Pinpoint the cell where the given text exists, returning its (x, y) midpoint coordinate. 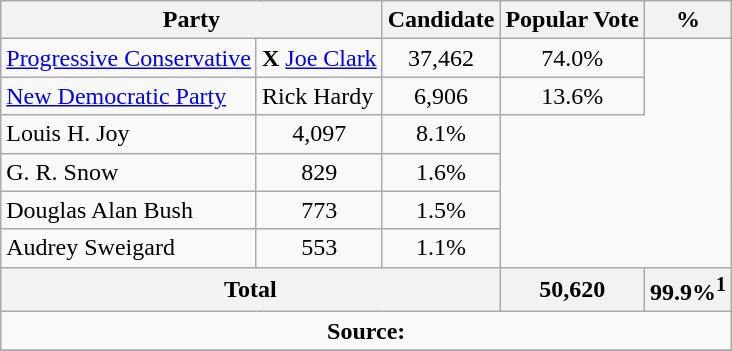
Source: (366, 331)
Progressive Conservative (129, 58)
Douglas Alan Bush (129, 210)
% (688, 20)
Popular Vote (572, 20)
6,906 (441, 96)
1.6% (441, 172)
G. R. Snow (129, 172)
74.0% (572, 58)
553 (319, 248)
Louis H. Joy (129, 134)
37,462 (441, 58)
50,620 (572, 290)
1.1% (441, 248)
1.5% (441, 210)
Audrey Sweigard (129, 248)
New Democratic Party (129, 96)
4,097 (319, 134)
Rick Hardy (319, 96)
Candidate (441, 20)
99.9%1 (688, 290)
Total (250, 290)
X Joe Clark (319, 58)
Party (192, 20)
8.1% (441, 134)
829 (319, 172)
773 (319, 210)
13.6% (572, 96)
